Locate the cell with the specified text and output its [X, Y] center coordinate. 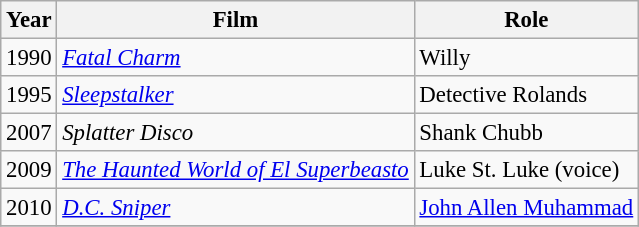
1990 [29, 58]
D.C. Sniper [236, 208]
John Allen Muhammad [526, 208]
Luke St. Luke (voice) [526, 170]
Sleepstalker [236, 95]
Detective Rolands [526, 95]
The Haunted World of El Superbeasto [236, 170]
Fatal Charm [236, 58]
Splatter Disco [236, 133]
2010 [29, 208]
2009 [29, 170]
2007 [29, 133]
1995 [29, 95]
Film [236, 20]
Role [526, 20]
Year [29, 20]
Willy [526, 58]
Shank Chubb [526, 133]
